Locate the cell with the specified text and output its (X, Y) center coordinate. 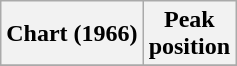
Chart (1966) (72, 34)
Peakposition (189, 34)
